Extract the (x, y) coordinate from the center of the cell holding the provided text.  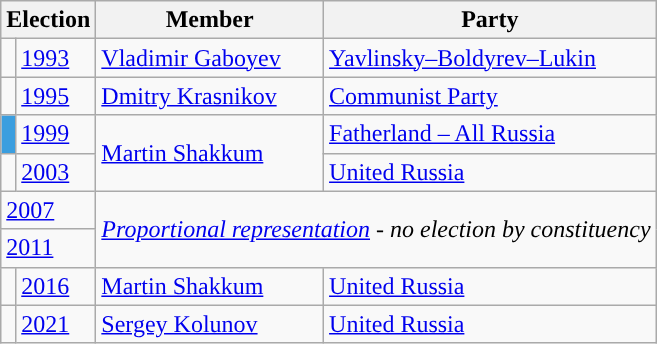
Election (48, 20)
Communist Party (490, 96)
1993 (56, 58)
Party (490, 20)
Yavlinsky–Boldyrev–Lukin (490, 58)
1995 (56, 96)
2021 (56, 324)
2003 (56, 172)
Member (210, 20)
Dmitry Krasnikov (210, 96)
2007 (48, 210)
2011 (48, 248)
Sergey Kolunov (210, 324)
2016 (56, 286)
Fatherland – All Russia (490, 134)
Proportional representation - no election by constituency (376, 229)
1999 (56, 134)
Vladimir Gaboyev (210, 58)
